Output the (X, Y) coordinate of the center of the cell containing the given text.  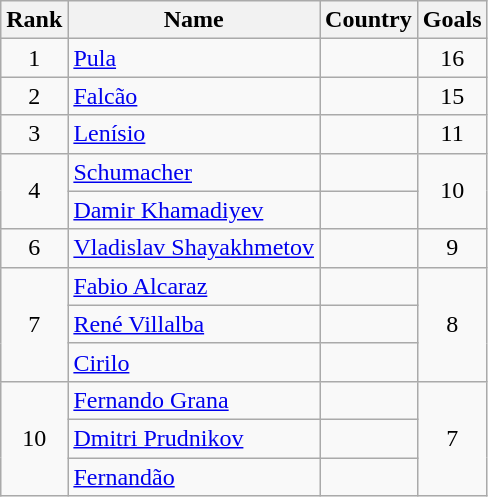
6 (34, 248)
16 (452, 58)
Pula (194, 58)
11 (452, 134)
Goals (452, 20)
Country (369, 20)
15 (452, 96)
Cirilo (194, 362)
Schumacher (194, 172)
9 (452, 248)
8 (452, 324)
Fernandão (194, 477)
3 (34, 134)
Rank (34, 20)
Lenísio (194, 134)
Damir Khamadiyev (194, 210)
Fernando Grana (194, 400)
Falcão (194, 96)
Dmitri Prudnikov (194, 438)
1 (34, 58)
Fabio Alcaraz (194, 286)
2 (34, 96)
René Villalba (194, 324)
4 (34, 191)
Vladislav Shayakhmetov (194, 248)
Name (194, 20)
